Search for the cell housing the specified text and yield its (x, y) center coordinate. 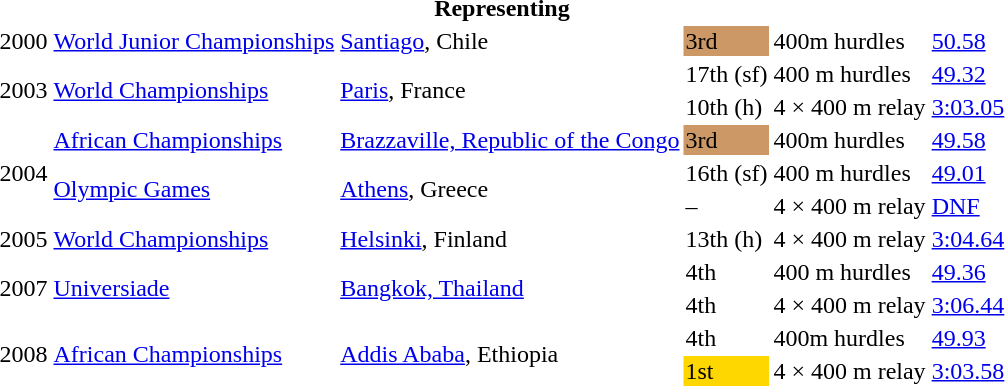
Addis Ababa, Ethiopia (510, 354)
Olympic Games (194, 190)
10th (h) (726, 107)
Universiade (194, 288)
– (726, 206)
World Junior Championships (194, 41)
13th (h) (726, 239)
Bangkok, Thailand (510, 288)
Athens, Greece (510, 190)
Paris, France (510, 90)
1st (726, 371)
Helsinki, Finland (510, 239)
17th (sf) (726, 74)
Brazzaville, Republic of the Congo (510, 140)
Santiago, Chile (510, 41)
16th (sf) (726, 173)
